Return [x, y] of the center of cell containing provided text 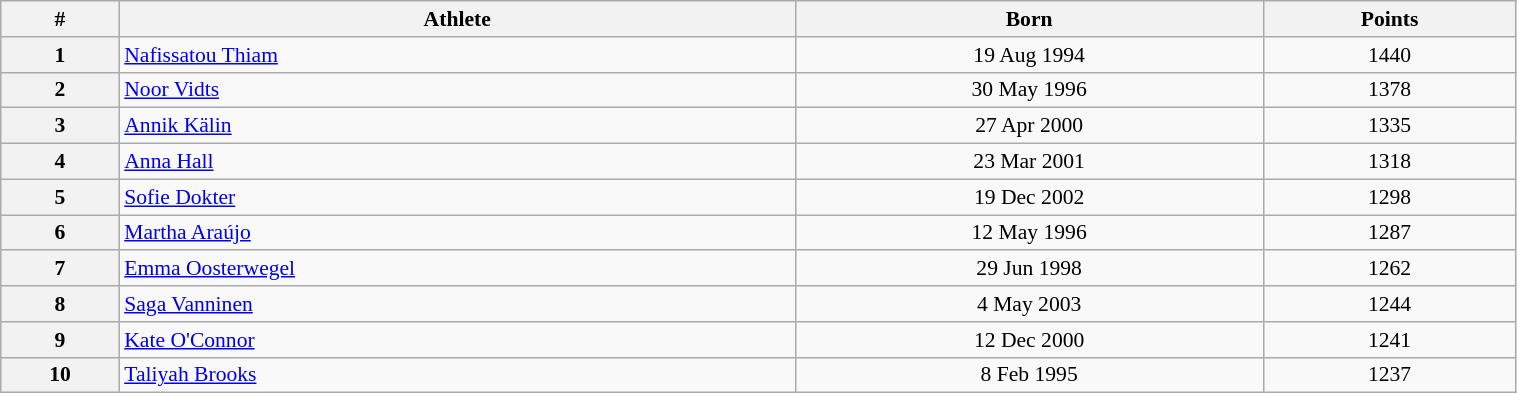
10 [60, 375]
1335 [1390, 126]
1298 [1390, 197]
12 Dec 2000 [1029, 340]
# [60, 19]
1241 [1390, 340]
Nafissatou Thiam [457, 55]
1237 [1390, 375]
1318 [1390, 162]
Points [1390, 19]
8 [60, 304]
4 [60, 162]
Athlete [457, 19]
19 Dec 2002 [1029, 197]
5 [60, 197]
23 Mar 2001 [1029, 162]
Born [1029, 19]
9 [60, 340]
Anna Hall [457, 162]
Emma Oosterwegel [457, 269]
Saga Vanninen [457, 304]
29 Jun 1998 [1029, 269]
30 May 1996 [1029, 90]
7 [60, 269]
27 Apr 2000 [1029, 126]
1287 [1390, 233]
Sofie Dokter [457, 197]
8 Feb 1995 [1029, 375]
19 Aug 1994 [1029, 55]
1440 [1390, 55]
Kate O'Connor [457, 340]
1244 [1390, 304]
1 [60, 55]
2 [60, 90]
12 May 1996 [1029, 233]
Noor Vidts [457, 90]
1262 [1390, 269]
1378 [1390, 90]
6 [60, 233]
Martha Araújo [457, 233]
Annik Kälin [457, 126]
4 May 2003 [1029, 304]
Taliyah Brooks [457, 375]
3 [60, 126]
